Capture the cell that displays the provided text and extract its [X, Y] central coordinate. 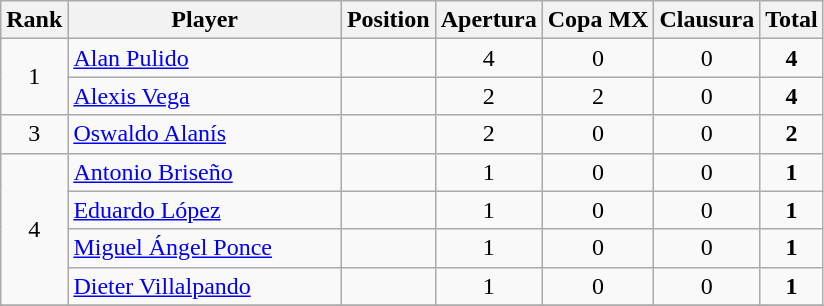
Alan Pulido [205, 58]
Eduardo López [205, 210]
Player [205, 20]
Alexis Vega [205, 96]
Total [792, 20]
Dieter Villalpando [205, 286]
Apertura [488, 20]
Rank [34, 20]
3 [34, 134]
Miguel Ángel Ponce [205, 248]
Copa MX [598, 20]
Oswaldo Alanís [205, 134]
Clausura [707, 20]
Position [388, 20]
Antonio Briseño [205, 172]
